Determine the [X, Y] coordinate at the center of the cell enclosing the given text.  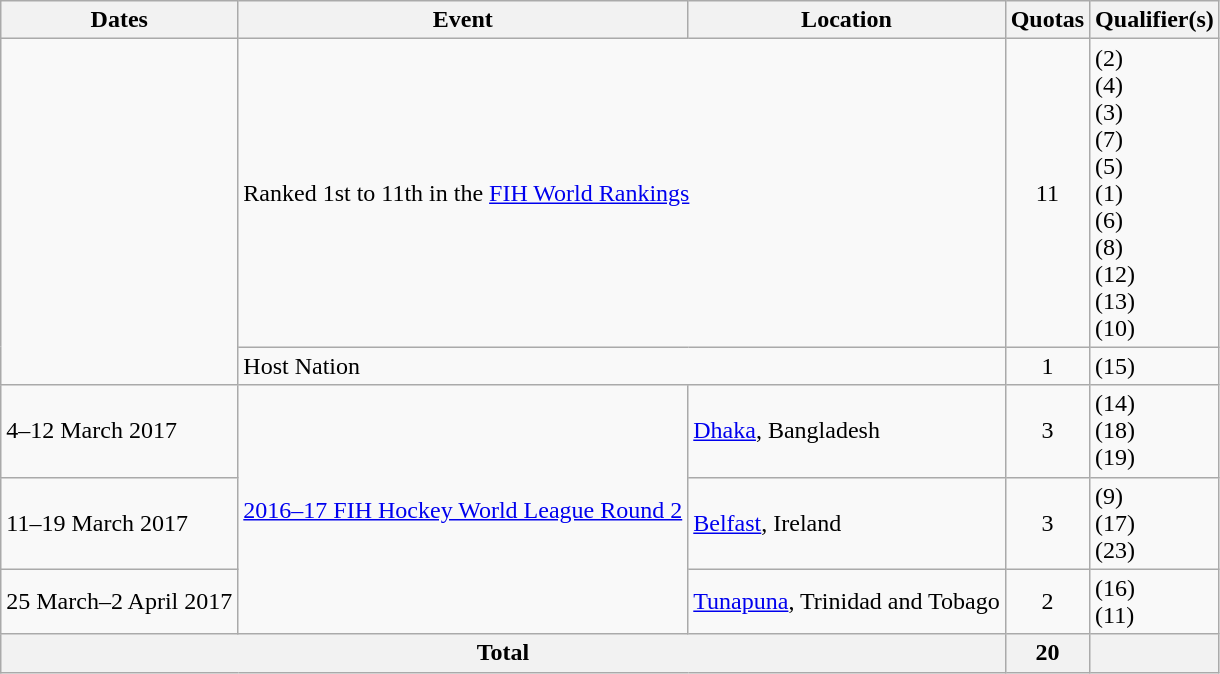
Tunapuna, Trinidad and Tobago [846, 602]
Ranked 1st to 11th in the FIH World Rankings [622, 193]
Quotas [1047, 20]
(15) [1155, 366]
Qualifier(s) [1155, 20]
Dates [120, 20]
Host Nation [622, 366]
20 [1047, 653]
Belfast, Ireland [846, 523]
1 [1047, 366]
(14) (18) (19) [1155, 431]
11–19 March 2017 [120, 523]
2016–17 FIH Hockey World League Round 2 [463, 510]
(16) (11) [1155, 602]
Event [463, 20]
25 March–2 April 2017 [120, 602]
(9) (17) (23) [1155, 523]
11 [1047, 193]
Dhaka, Bangladesh [846, 431]
(2) (4) (3) (7) (5) (1) (6) (8) (12) (13) (10) [1155, 193]
Location [846, 20]
2 [1047, 602]
4–12 March 2017 [120, 431]
Total [503, 653]
